For the text-containing cell, return its midpoint in (x, y) coordinate format. 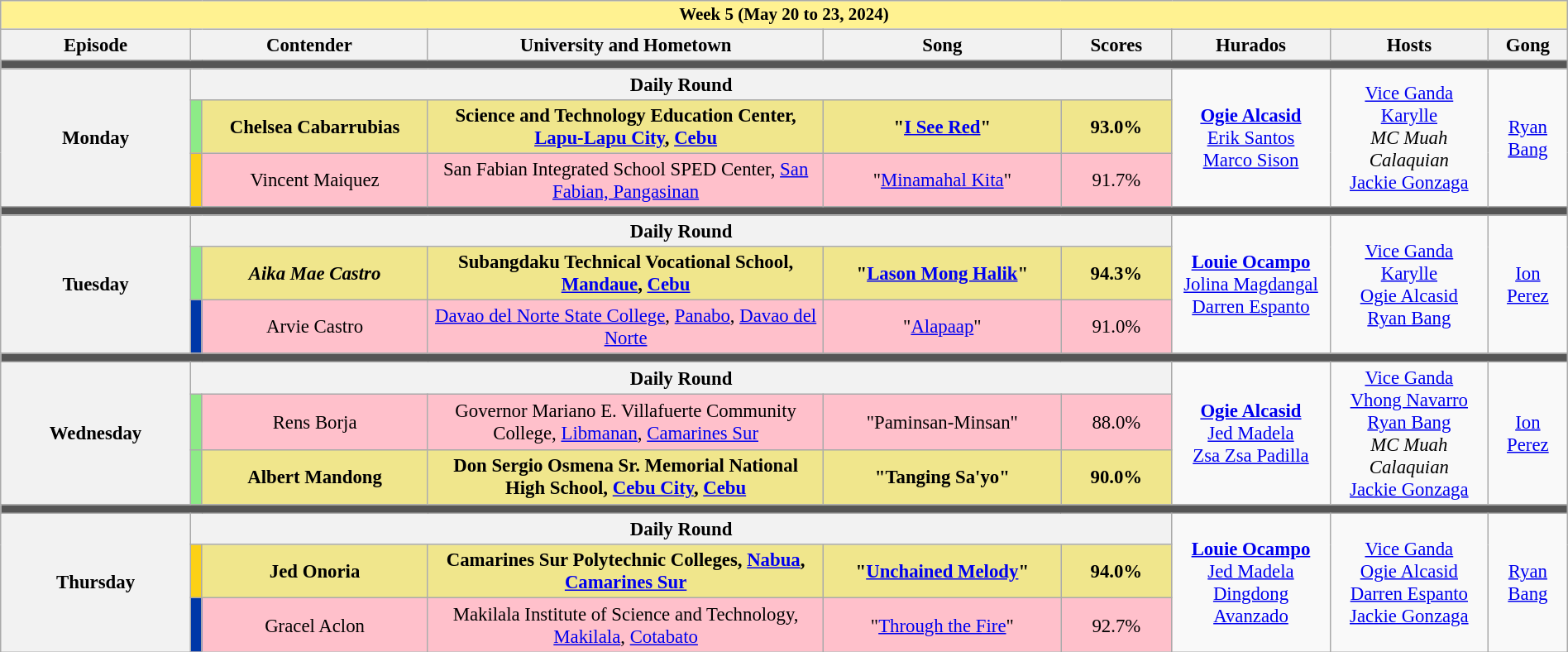
Davao del Norte State College, Panabo, Davao del Norte (625, 328)
94.0% (1116, 573)
Wednesday (96, 434)
"I See Red" (943, 127)
"Tanging Sa'yo" (943, 477)
Contender (309, 45)
Vice GandaOgie AlcasidDarren EspantoJackie Gonzaga (1409, 582)
Camarines Sur Polytechnic Colleges, Nabua, Camarines Sur (625, 573)
91.0% (1116, 328)
Gong (1528, 45)
"Unchained Melody" (943, 573)
Vincent Maiquez (315, 180)
"Through the Fire" (943, 626)
"Minamahal Kita" (943, 180)
93.0% (1116, 127)
San Fabian Integrated School SPED Center, San Fabian, Pangasinan (625, 180)
94.3% (1116, 273)
Vice GandaKarylleOgie AlcasidRyan Bang (1409, 285)
Louie OcampoJed MadelaDingdong Avanzado (1250, 582)
Science and Technology Education Center, Lapu-Lapu City, Cebu (625, 127)
Makilala Institute of Science and Technology, Makilala, Cotabato (625, 626)
"Lason Mong Halik" (943, 273)
Don Sergio Osmena Sr. Memorial National High School, Cebu City, Cebu (625, 477)
Tuesday (96, 285)
91.7% (1116, 180)
"Alapaap" (943, 328)
University and Hometown (625, 45)
Jed Onoria (315, 573)
Song (943, 45)
Hurados (1250, 45)
Subangdaku Technical Vocational School, Mandaue, Cebu (625, 273)
Thursday (96, 582)
Monday (96, 137)
"Paminsan-Minsan" (943, 422)
Louie OcampoJolina MagdangalDarren Espanto (1250, 285)
Scores (1116, 45)
Gracel Aclon (315, 626)
Ogie AlcasidErik SantosMarco Sison (1250, 137)
90.0% (1116, 477)
Vice GandaVhong NavarroRyan BangMC Muah CalaquianJackie Gonzaga (1409, 434)
Hosts (1409, 45)
Rens Borja (315, 422)
Week 5 (May 20 to 23, 2024) (784, 15)
Aika Mae Castro (315, 273)
Governor Mariano E. Villafuerte Community College, Libmanan, Camarines Sur (625, 422)
92.7% (1116, 626)
Episode (96, 45)
Arvie Castro (315, 328)
Chelsea Cabarrubias (315, 127)
Albert Mandong (315, 477)
88.0% (1116, 422)
Vice GandaKarylleMC Muah CalaquianJackie Gonzaga (1409, 137)
Ogie AlcasidJed MadelaZsa Zsa Padilla (1250, 434)
